Locate the cell with the specified text and output its (X, Y) center coordinate. 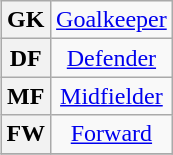
Midfielder (112, 96)
MF (26, 96)
GK (26, 20)
Goalkeeper (112, 20)
DF (26, 58)
FW (26, 134)
Forward (112, 134)
Defender (112, 58)
